Output the [x, y] coordinate of the center of the cell containing the given text.  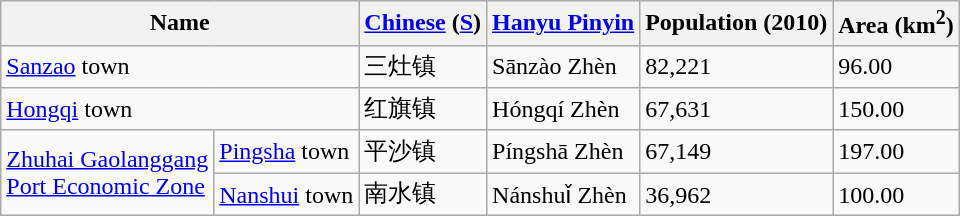
Chinese (S) [423, 24]
Population (2010) [736, 24]
Píngshā Zhèn [564, 152]
67,631 [736, 110]
Hóngqí Zhèn [564, 110]
红旗镇 [423, 110]
Nanshui town [286, 194]
Hanyu Pinyin [564, 24]
96.00 [896, 66]
Nánshuǐ Zhèn [564, 194]
197.00 [896, 152]
150.00 [896, 110]
三灶镇 [423, 66]
100.00 [896, 194]
Hongqi town [180, 110]
Sanzao town [180, 66]
Pingsha town [286, 152]
南水镇 [423, 194]
Name [180, 24]
36,962 [736, 194]
Area (km2) [896, 24]
Sānzào Zhèn [564, 66]
Zhuhai GaolanggangPort Economic Zone [108, 172]
67,149 [736, 152]
82,221 [736, 66]
平沙镇 [423, 152]
